From the cell containing the given text, extract its center point as (X, Y) coordinate. 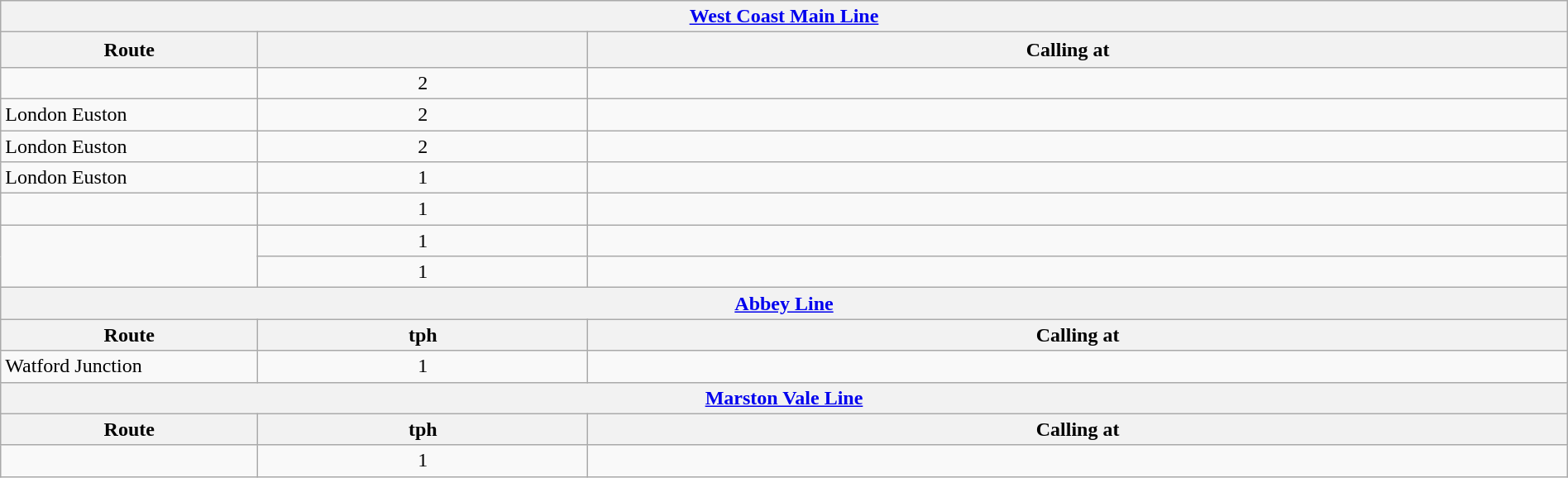
Watford Junction (129, 366)
Abbey Line (784, 304)
West Coast Main Line (784, 17)
Marston Vale Line (784, 398)
